For the text-containing cell, return its midpoint in (x, y) coordinate format. 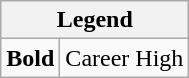
Legend (95, 20)
Bold (30, 58)
Career High (124, 58)
